Capture the cell that displays the provided text and extract its [x, y] central coordinate. 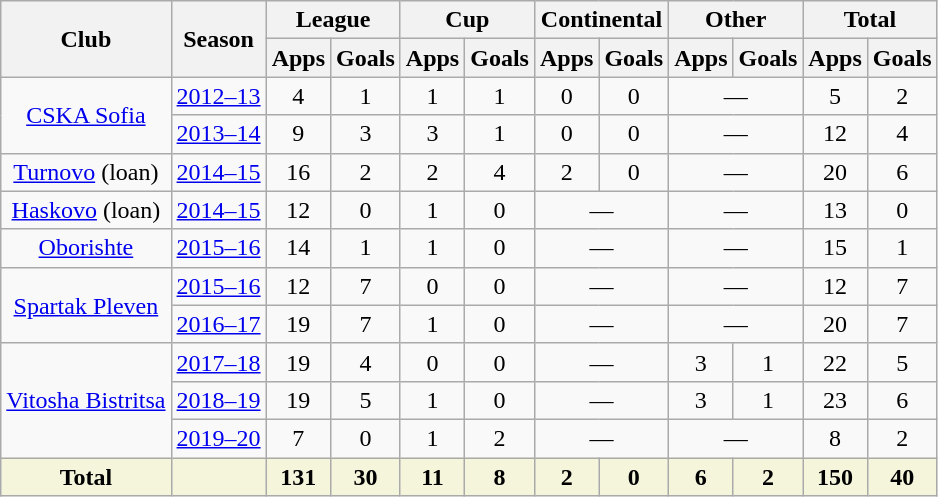
Spartak Pleven [86, 305]
Continental [601, 20]
2019–20 [218, 438]
16 [298, 172]
13 [835, 210]
Season [218, 39]
Cup [467, 20]
15 [835, 248]
11 [432, 477]
Other [736, 20]
Oborishte [86, 248]
2016–17 [218, 324]
150 [835, 477]
40 [902, 477]
Vitosha Bistritsa [86, 400]
2018–19 [218, 400]
131 [298, 477]
Club [86, 39]
League [333, 20]
9 [298, 134]
2013–14 [218, 134]
14 [298, 248]
Turnovo (loan) [86, 172]
30 [366, 477]
Haskovo (loan) [86, 210]
23 [835, 400]
2017–18 [218, 362]
CSKA Sofia [86, 115]
2012–13 [218, 96]
22 [835, 362]
